Locate the cell with the specified text and output its [X, Y] center coordinate. 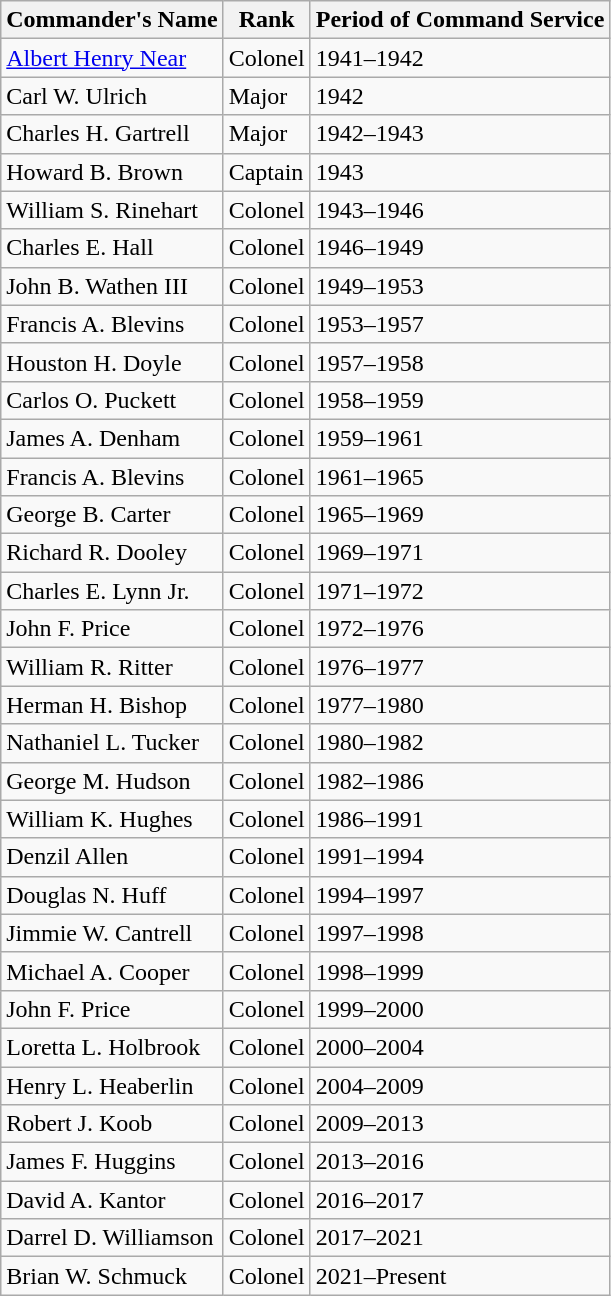
1994–1997 [460, 895]
Charles E. Lynn Jr. [112, 591]
Darrel D. Williamson [112, 1238]
James F. Huggins [112, 1162]
1943–1946 [460, 210]
1957–1958 [460, 362]
2013–2016 [460, 1162]
Carl W. Ulrich [112, 96]
William R. Ritter [112, 667]
John B. Wathen III [112, 286]
1972–1976 [460, 629]
2021–Present [460, 1276]
Commander's Name [112, 20]
1949–1953 [460, 286]
1953–1957 [460, 324]
2009–2013 [460, 1124]
Howard B. Brown [112, 172]
1982–1986 [460, 781]
James A. Denham [112, 438]
1943 [460, 172]
1998–1999 [460, 971]
Carlos O. Puckett [112, 400]
1980–1982 [460, 743]
Henry L. Heaberlin [112, 1085]
Denzil Allen [112, 857]
Period of Command Service [460, 20]
1959–1961 [460, 438]
Charles E. Hall [112, 248]
1997–1998 [460, 933]
Charles H. Gartrell [112, 134]
1965–1969 [460, 515]
1946–1949 [460, 248]
George B. Carter [112, 515]
Robert J. Koob [112, 1124]
2004–2009 [460, 1085]
2000–2004 [460, 1047]
1942 [460, 96]
William K. Hughes [112, 819]
1971–1972 [460, 591]
1999–2000 [460, 1009]
Michael A. Cooper [112, 971]
1942–1943 [460, 134]
2016–2017 [460, 1200]
Loretta L. Holbrook [112, 1047]
Houston H. Doyle [112, 362]
David A. Kantor [112, 1200]
1961–1965 [460, 477]
Brian W. Schmuck [112, 1276]
1969–1971 [460, 553]
1986–1991 [460, 819]
Richard R. Dooley [112, 553]
Captain [266, 172]
1991–1994 [460, 857]
Rank [266, 20]
Albert Henry Near [112, 58]
Nathaniel L. Tucker [112, 743]
2017–2021 [460, 1238]
Jimmie W. Cantrell [112, 933]
1977–1980 [460, 705]
George M. Hudson [112, 781]
William S. Rinehart [112, 210]
Douglas N. Huff [112, 895]
1976–1977 [460, 667]
1941–1942 [460, 58]
1958–1959 [460, 400]
Herman H. Bishop [112, 705]
